For the text-containing cell, return its midpoint in [X, Y] coordinate format. 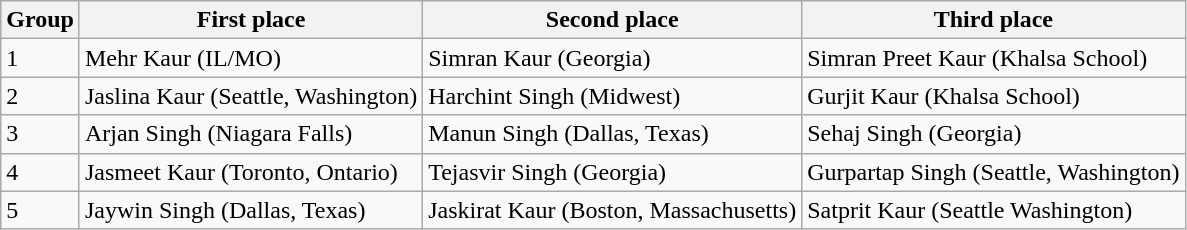
First place [250, 20]
Group [40, 20]
Simran Kaur (Georgia) [612, 58]
Harchint Singh (Midwest) [612, 96]
3 [40, 134]
4 [40, 172]
Jaslina Kaur (Seattle, Washington) [250, 96]
Gurpartap Singh (Seattle, Washington) [994, 172]
Manun Singh (Dallas, Texas) [612, 134]
Satprit Kaur (Seattle Washington) [994, 210]
Jaywin Singh (Dallas, Texas) [250, 210]
Second place [612, 20]
Tejasvir Singh (Georgia) [612, 172]
1 [40, 58]
Mehr Kaur (IL/MO) [250, 58]
5 [40, 210]
Arjan Singh (Niagara Falls) [250, 134]
Jaskirat Kaur (Boston, Massachusetts) [612, 210]
Sehaj Singh (Georgia) [994, 134]
Third place [994, 20]
Jasmeet Kaur (Toronto, Ontario) [250, 172]
Gurjit Kaur (Khalsa School) [994, 96]
2 [40, 96]
Simran Preet Kaur (Khalsa School) [994, 58]
